Detect which cell encompasses the target text, then output its (x, y) center coordinate. 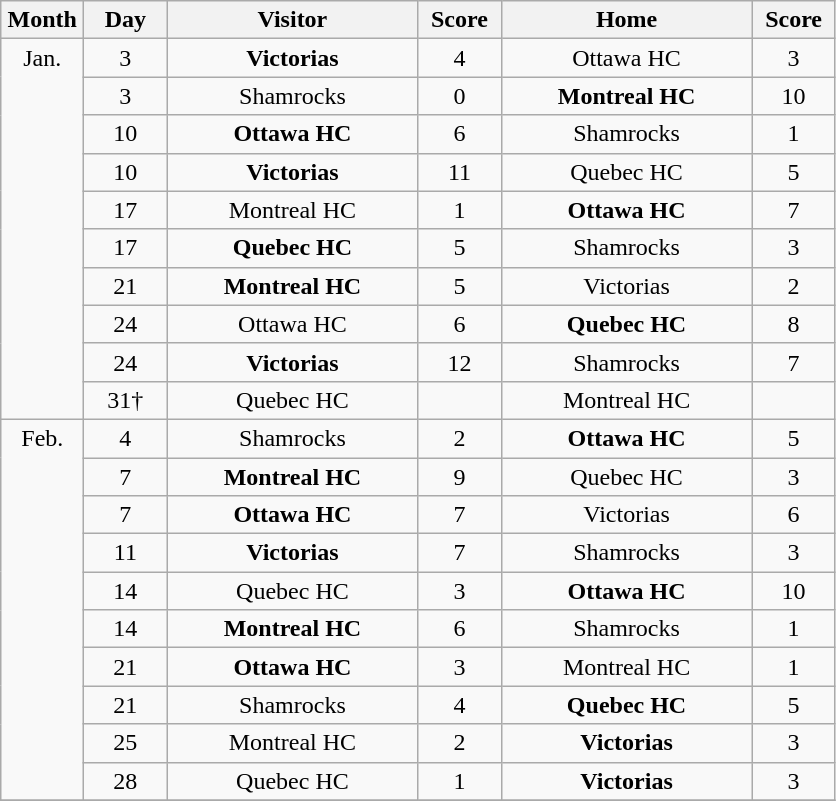
Feb. (42, 610)
8 (794, 324)
12 (460, 362)
9 (460, 477)
28 (126, 781)
0 (460, 96)
Month (42, 20)
Home (626, 20)
Jan. (42, 230)
31† (126, 400)
Day (126, 20)
Visitor (292, 20)
25 (126, 743)
